Identify which cell holds the provided text, then report its [x, y] central coordinate. 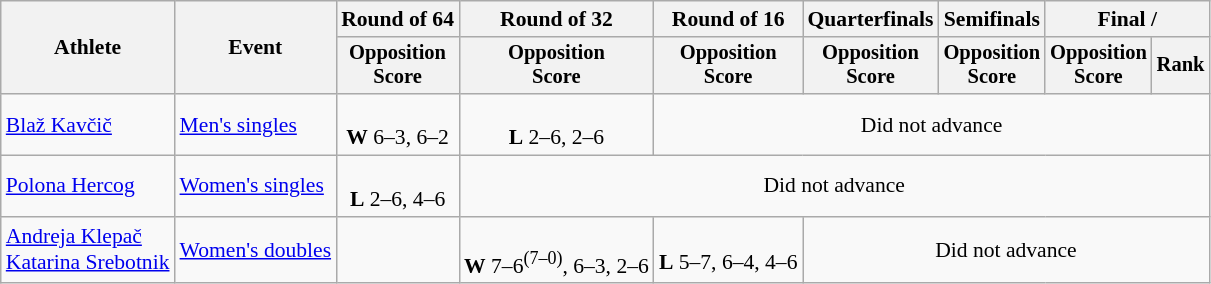
Round of 32 [556, 19]
W 7–6(7–0), 6–3, 2–6 [556, 250]
Polona Hercog [88, 186]
Final / [1127, 19]
Event [256, 48]
Women's doubles [256, 250]
Men's singles [256, 124]
Rank [1181, 66]
Quarterfinals [870, 19]
Blaž Kavčič [88, 124]
Round of 64 [398, 19]
Andreja KlepačKatarina Srebotnik [88, 250]
Semifinals [992, 19]
W 6–3, 6–2 [398, 124]
Women's singles [256, 186]
L 2–6, 4–6 [398, 186]
L 5–7, 6–4, 4–6 [728, 250]
Athlete [88, 48]
Round of 16 [728, 19]
L 2–6, 2–6 [556, 124]
